Capture the cell that displays the provided text and extract its [x, y] central coordinate. 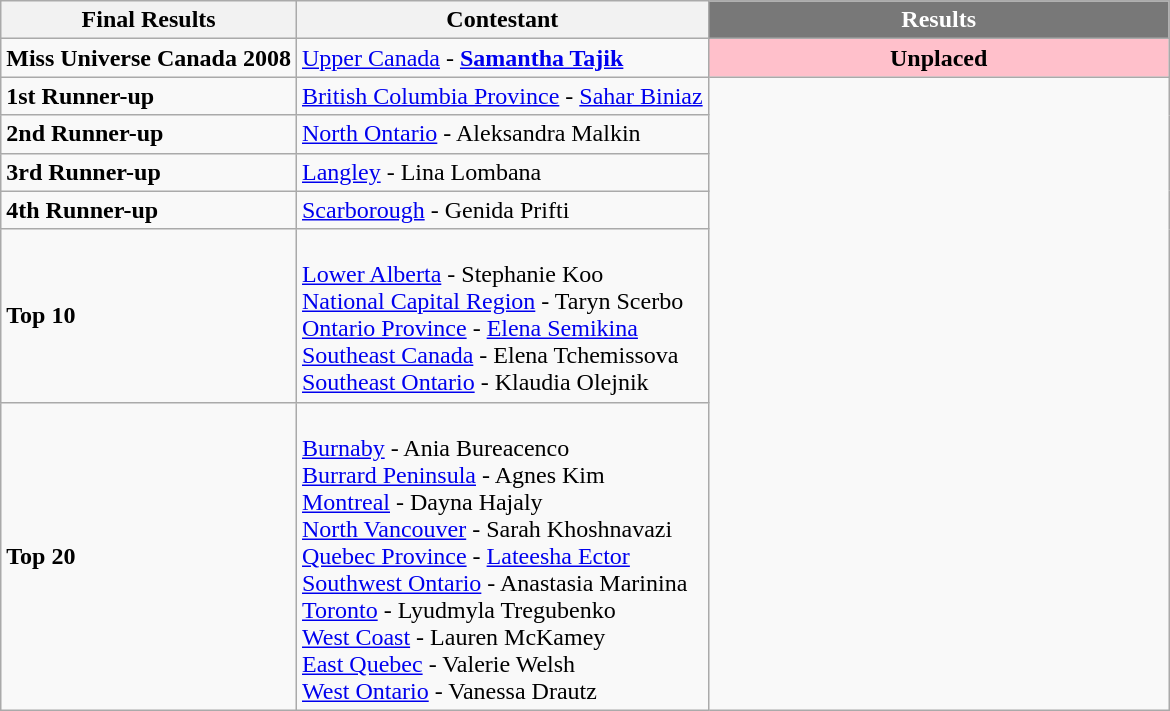
Results [938, 20]
2nd Runner-up [149, 134]
Contestant [502, 20]
3rd Runner-up [149, 172]
British Columbia Province - Sahar Biniaz [502, 96]
Unplaced [938, 58]
Top 20 [149, 556]
Top 10 [149, 316]
4th Runner-up [149, 210]
1st Runner-up [149, 96]
Miss Universe Canada 2008 [149, 58]
Scarborough - Genida Prifti [502, 210]
North Ontario - Aleksandra Malkin [502, 134]
Langley - Lina Lombana [502, 172]
Final Results [149, 20]
Upper Canada - Samantha Tajik [502, 58]
